Search for the cell housing the specified text and yield its [x, y] center coordinate. 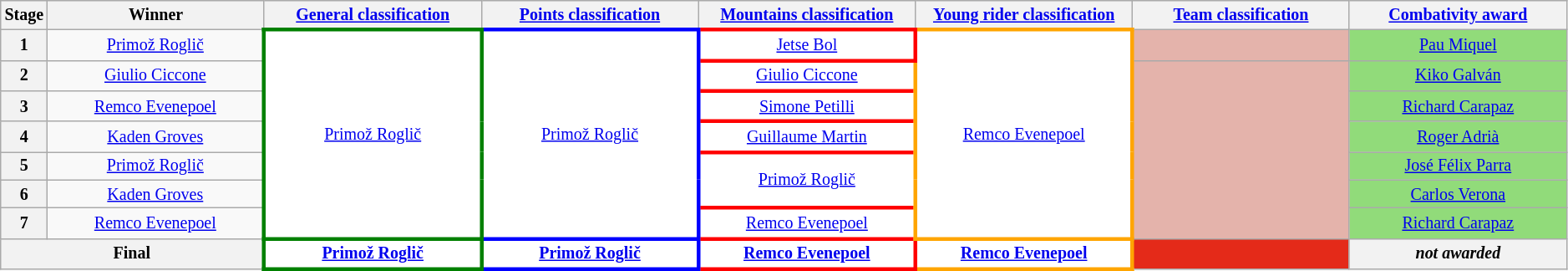
3 [24, 106]
not awarded [1458, 253]
1 [24, 45]
Combativity award [1458, 15]
José Félix Parra [1458, 166]
Young rider classification [1024, 15]
Points classification [590, 15]
2 [24, 76]
7 [24, 223]
Winner [155, 15]
Kiko Galván [1458, 76]
General classification [373, 15]
6 [24, 194]
Pau Miquel [1458, 45]
Mountains classification [807, 15]
5 [24, 166]
Team classification [1241, 15]
Stage [24, 15]
Jetse Bol [807, 45]
4 [24, 136]
Roger Adrià [1458, 136]
Simone Petilli [807, 106]
Guillaume Martin [807, 136]
Carlos Verona [1458, 194]
Final [133, 253]
